Detect which cell encompasses the target text, then output its (x, y) center coordinate. 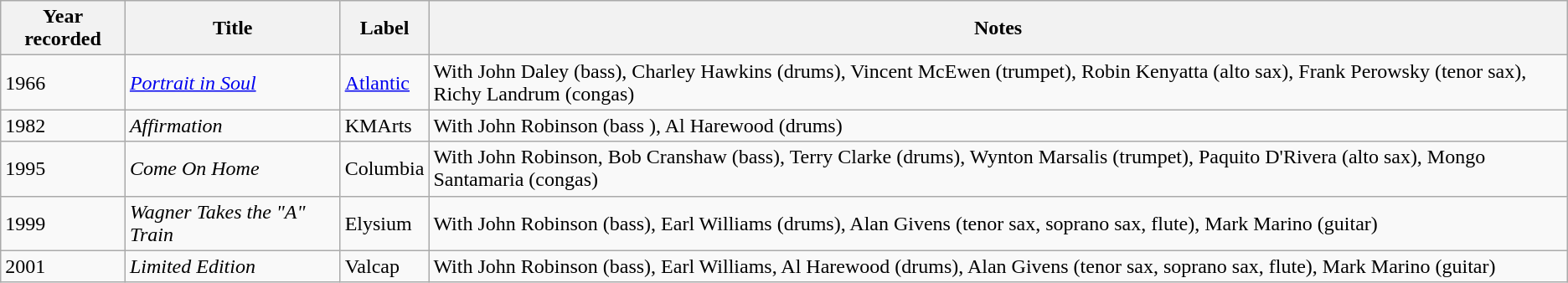
KMArts (384, 126)
1999 (64, 223)
1966 (64, 82)
Affirmation (233, 126)
Valcap (384, 266)
Limited Edition (233, 266)
With John Robinson (bass ), Al Harewood (drums) (998, 126)
Elysium (384, 223)
Wagner Takes the "A" Train (233, 223)
Notes (998, 28)
With John Robinson (bass), Earl Williams, Al Harewood (drums), Alan Givens (tenor sax, soprano sax, flute), Mark Marino (guitar) (998, 266)
Year recorded (64, 28)
2001 (64, 266)
Portrait in Soul (233, 82)
Come On Home (233, 169)
Columbia (384, 169)
1982 (64, 126)
With John Robinson (bass), Earl Williams (drums), Alan Givens (tenor sax, soprano sax, flute), Mark Marino (guitar) (998, 223)
Atlantic (384, 82)
With John Robinson, Bob Cranshaw (bass), Terry Clarke (drums), Wynton Marsalis (trumpet), Paquito D'Rivera (alto sax), Mongo Santamaria (congas) (998, 169)
Title (233, 28)
1995 (64, 169)
Label (384, 28)
